Search for the cell housing the specified text and yield its (X, Y) center coordinate. 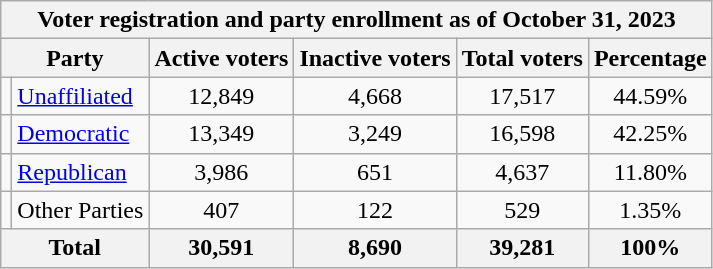
42.25% (650, 134)
16,598 (522, 134)
Inactive voters (375, 58)
Unaffiliated (80, 96)
Active voters (222, 58)
651 (375, 172)
Republican (80, 172)
13,349 (222, 134)
Democratic (80, 134)
3,986 (222, 172)
39,281 (522, 248)
Total voters (522, 58)
4,668 (375, 96)
Total (75, 248)
Other Parties (80, 210)
1.35% (650, 210)
4,637 (522, 172)
Voter registration and party enrollment as of October 31, 2023 (357, 20)
44.59% (650, 96)
100% (650, 248)
11.80% (650, 172)
17,517 (522, 96)
8,690 (375, 248)
407 (222, 210)
30,591 (222, 248)
3,249 (375, 134)
Party (75, 58)
122 (375, 210)
Percentage (650, 58)
529 (522, 210)
12,849 (222, 96)
